Identify which cell holds the provided text, then report its (X, Y) central coordinate. 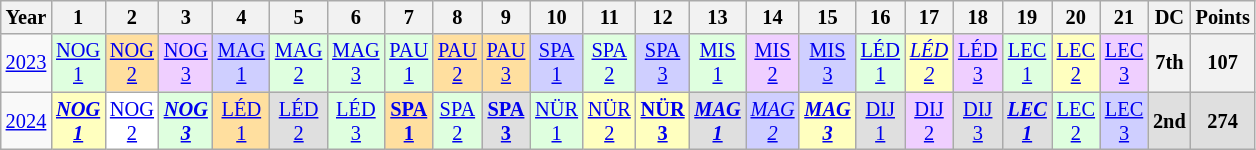
8 (458, 17)
DIJ3 (978, 121)
PAU3 (506, 63)
274 (1223, 121)
14 (773, 17)
DIJ1 (880, 121)
20 (1076, 17)
19 (1026, 17)
MIS3 (827, 63)
6 (356, 17)
9 (506, 17)
18 (978, 17)
2023 (26, 63)
2nd (1170, 121)
7 (408, 17)
21 (1124, 17)
1 (78, 17)
Points (1223, 17)
4 (242, 17)
NÜR2 (610, 121)
107 (1223, 63)
2 (132, 17)
17 (929, 17)
DC (1170, 17)
13 (717, 17)
5 (298, 17)
12 (663, 17)
PAU1 (408, 63)
DIJ2 (929, 121)
7th (1170, 63)
3 (186, 17)
Year (26, 17)
16 (880, 17)
NÜR3 (663, 121)
MIS2 (773, 63)
15 (827, 17)
10 (556, 17)
PAU2 (458, 63)
MIS1 (717, 63)
2024 (26, 121)
11 (610, 17)
NÜR1 (556, 121)
